Pinpoint the cell where the given text exists, returning its (x, y) midpoint coordinate. 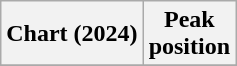
Peakposition (189, 34)
Chart (2024) (72, 34)
